For the text-containing cell, return its midpoint in (x, y) coordinate format. 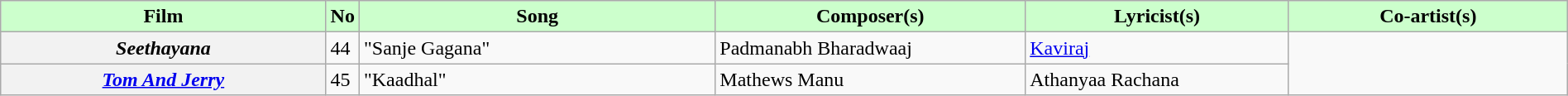
Lyricist(s) (1158, 17)
45 (342, 79)
Athanyaa Rachana (1158, 79)
No (342, 17)
Mathews Manu (870, 79)
44 (342, 48)
Kaviraj (1158, 48)
"Kaadhal" (537, 79)
Composer(s) (870, 17)
Padmanabh Bharadwaaj (870, 48)
Film (164, 17)
"Sanje Gagana" (537, 48)
Song (537, 17)
Tom And Jerry (164, 79)
Co-artist(s) (1427, 17)
Seethayana (164, 48)
